Output the (x, y) coordinate of the center of the cell containing the given text.  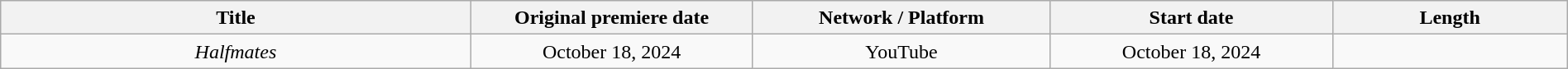
Network / Platform (901, 18)
Start date (1191, 18)
YouTube (901, 51)
Length (1450, 18)
Halfmates (236, 51)
Original premiere date (612, 18)
Title (236, 18)
